From the cell containing the given text, extract its center point as (x, y) coordinate. 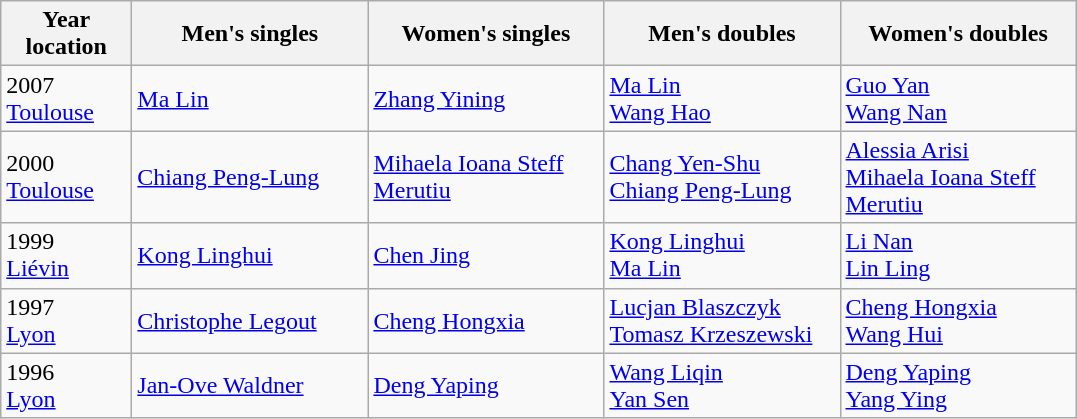
Guo Yan Wang Nan (958, 98)
Mihaela Ioana Steff Merutiu (486, 177)
Chiang Peng-Lung (250, 177)
1997 Lyon (66, 320)
Christophe Legout (250, 320)
Women's singles (486, 34)
Cheng Hongxia (486, 320)
Jan-Ove Waldner (250, 386)
Alessia Arisi Mihaela Ioana Steff Merutiu (958, 177)
Ma Lin (250, 98)
Li Nan Lin Ling (958, 256)
1996 Lyon (66, 386)
Chen Jing (486, 256)
Chang Yen-Shu Chiang Peng-Lung (722, 177)
Ma Lin Wang Hao (722, 98)
Lucjan Blaszczyk Tomasz Krzeszewski (722, 320)
Year location (66, 34)
Deng Yaping (486, 386)
Kong Linghui Ma Lin (722, 256)
Deng Yaping Yang Ying (958, 386)
Zhang Yining (486, 98)
Men's singles (250, 34)
Wang Liqin Yan Sen (722, 386)
Men's doubles (722, 34)
Cheng Hongxia Wang Hui (958, 320)
Kong Linghui (250, 256)
1999 Liévin (66, 256)
2000 Toulouse (66, 177)
2007 Toulouse (66, 98)
Women's doubles (958, 34)
